Find where the given text appears and provide that cell's center as (x, y) coordinate. 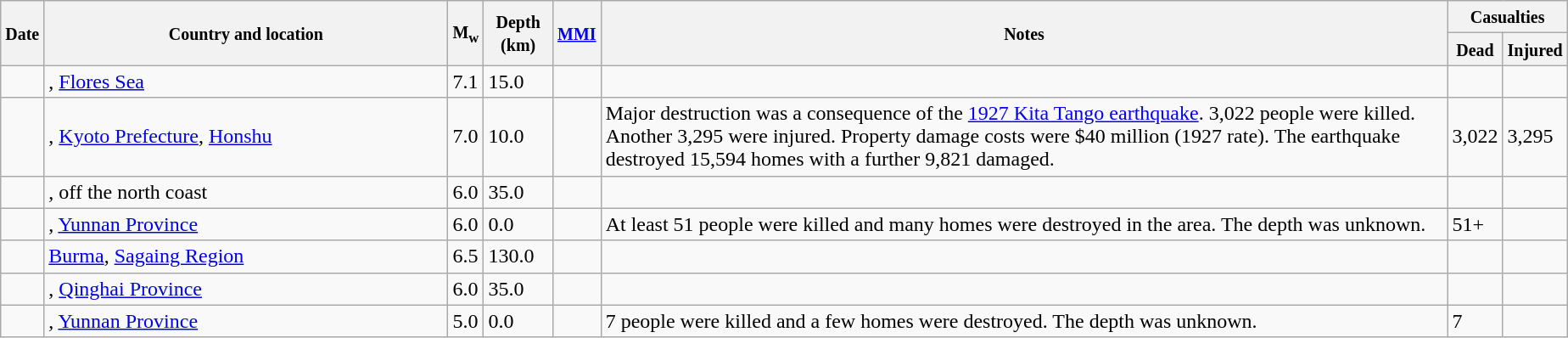
51+ (1475, 224)
7 people were killed and a few homes were destroyed. The depth was unknown. (1024, 321)
7.1 (466, 82)
3,295 (1535, 137)
Notes (1024, 33)
, Qinghai Province (246, 289)
15.0 (518, 82)
Mw (466, 33)
Date (22, 33)
5.0 (466, 321)
130.0 (518, 256)
7.0 (466, 137)
, Flores Sea (246, 82)
7 (1475, 321)
MMI (577, 33)
, Kyoto Prefecture, Honshu (246, 137)
At least 51 people were killed and many homes were destroyed in the area. The depth was unknown. (1024, 224)
Depth (km) (518, 33)
Injured (1535, 49)
10.0 (518, 137)
Country and location (246, 33)
, off the north coast (246, 192)
Burma, Sagaing Region (246, 256)
3,022 (1475, 137)
Casualties (1507, 17)
Dead (1475, 49)
6.5 (466, 256)
